Determine the [x, y] coordinate at the center of the cell enclosing the given text.  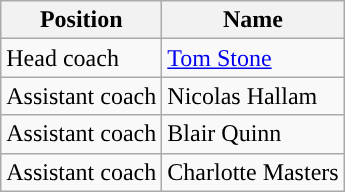
Nicolas Hallam [253, 96]
Tom Stone [253, 58]
Blair Quinn [253, 134]
Head coach [82, 58]
Charlotte Masters [253, 172]
Position [82, 20]
Name [253, 20]
